Return [X, Y] of the center of cell containing provided text 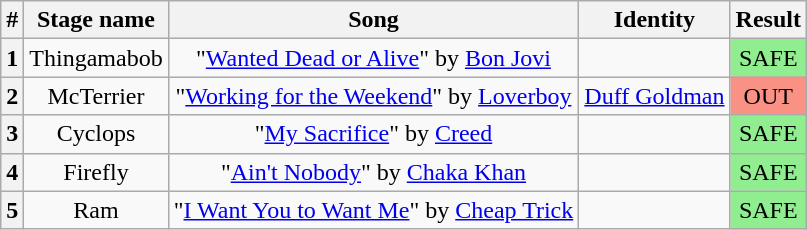
McTerrier [96, 96]
"Ain't Nobody" by Chaka Khan [374, 172]
5 [12, 210]
Thingamabob [96, 58]
Firefly [96, 172]
"Wanted Dead or Alive" by Bon Jovi [374, 58]
Identity [654, 20]
"Working for the Weekend" by Loverboy [374, 96]
2 [12, 96]
Cyclops [96, 134]
"My Sacrifice" by Creed [374, 134]
Song [374, 20]
3 [12, 134]
Result [768, 20]
Ram [96, 210]
"I Want You to Want Me" by Cheap Trick [374, 210]
Stage name [96, 20]
1 [12, 58]
Duff Goldman [654, 96]
OUT [768, 96]
# [12, 20]
4 [12, 172]
